Find where the given text appears and provide that cell's center as (x, y) coordinate. 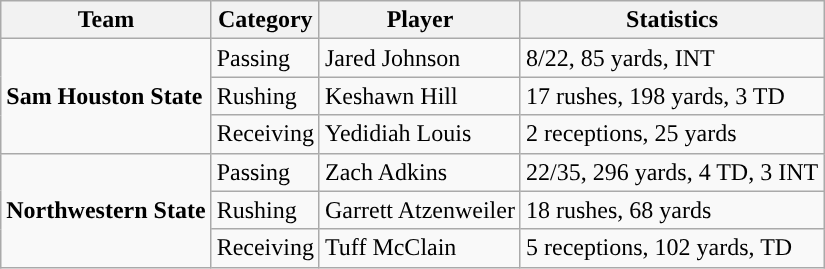
Zach Adkins (420, 172)
Statistics (672, 20)
22/35, 296 yards, 4 TD, 3 INT (672, 172)
Category (265, 20)
Garrett Atzenweiler (420, 210)
2 receptions, 25 yards (672, 134)
Team (106, 20)
Yedidiah Louis (420, 134)
Jared Johnson (420, 58)
Tuff McClain (420, 248)
Northwestern State (106, 210)
17 rushes, 198 yards, 3 TD (672, 96)
Player (420, 20)
5 receptions, 102 yards, TD (672, 248)
Keshawn Hill (420, 96)
Sam Houston State (106, 96)
18 rushes, 68 yards (672, 210)
8/22, 85 yards, INT (672, 58)
